Return [X, Y] of the center of cell containing provided text 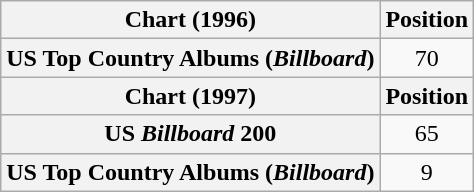
US Billboard 200 [190, 134]
65 [427, 134]
70 [427, 58]
Chart (1997) [190, 96]
Chart (1996) [190, 20]
9 [427, 172]
